Extract the [x, y] coordinate from the center of the cell holding the provided text.  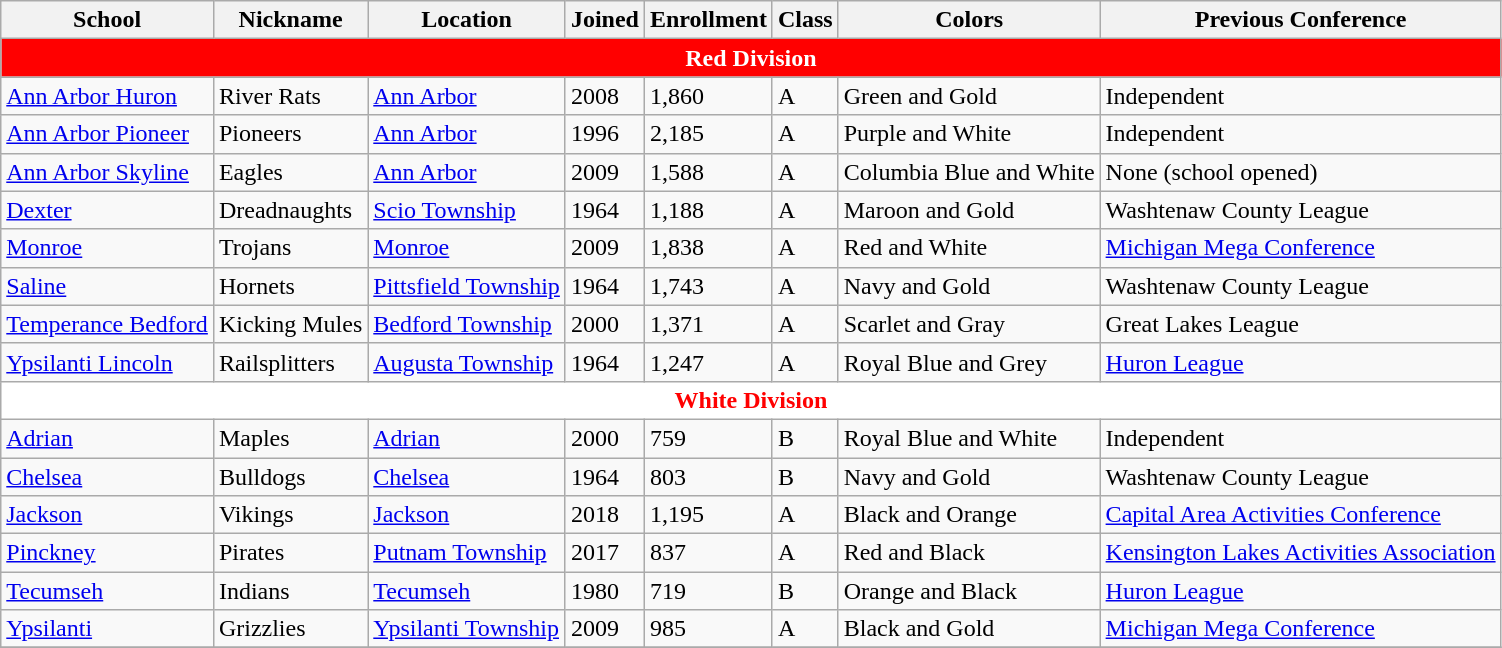
Ann Arbor Pioneer [108, 134]
Purple and White [969, 134]
Maples [290, 438]
1,838 [708, 248]
Kicking Mules [290, 324]
Scio Township [467, 210]
Great Lakes League [1300, 324]
1,371 [708, 324]
Orange and Black [969, 591]
Dreadnaughts [290, 210]
Colors [969, 20]
1,860 [708, 96]
Joined [604, 20]
Augusta Township [467, 362]
Ann Arbor Huron [108, 96]
2018 [604, 515]
Putnam Township [467, 553]
1,195 [708, 515]
Ypsilanti Lincoln [108, 362]
Pirates [290, 553]
Temperance Bedford [108, 324]
Hornets [290, 286]
Trojans [290, 248]
1,247 [708, 362]
Columbia Blue and White [969, 172]
White Division [751, 400]
Saline [108, 286]
2008 [604, 96]
Railsplitters [290, 362]
Royal Blue and Grey [969, 362]
Vikings [290, 515]
Royal Blue and White [969, 438]
Ypsilanti [108, 629]
Ypsilanti Township [467, 629]
2017 [604, 553]
Location [467, 20]
Capital Area Activities Conference [1300, 515]
Green and Gold [969, 96]
Pioneers [290, 134]
1,588 [708, 172]
Black and Gold [969, 629]
Grizzlies [290, 629]
Nickname [290, 20]
Bulldogs [290, 477]
759 [708, 438]
1980 [604, 591]
1,743 [708, 286]
837 [708, 553]
None (school opened) [1300, 172]
River Rats [290, 96]
Red Division [751, 58]
Red and White [969, 248]
719 [708, 591]
1996 [604, 134]
803 [708, 477]
Dexter [108, 210]
Previous Conference [1300, 20]
Maroon and Gold [969, 210]
Scarlet and Gray [969, 324]
Red and Black [969, 553]
Enrollment [708, 20]
1,188 [708, 210]
Bedford Township [467, 324]
Pinckney [108, 553]
985 [708, 629]
Kensington Lakes Activities Association [1300, 553]
School [108, 20]
Eagles [290, 172]
Class [805, 20]
Pittsfield Township [467, 286]
Indians [290, 591]
Black and Orange [969, 515]
Ann Arbor Skyline [108, 172]
2,185 [708, 134]
